Capture the cell that displays the provided text and extract its [x, y] central coordinate. 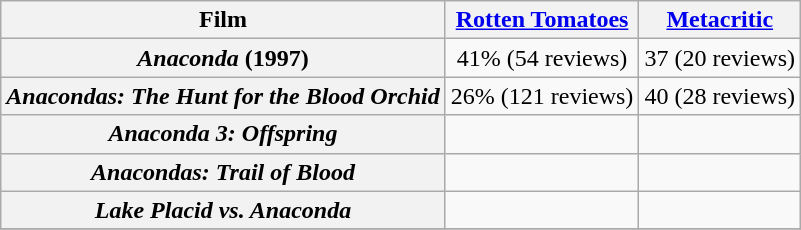
Anaconda 3: Offspring [223, 134]
Metacritic [720, 20]
Anacondas: The Hunt for the Blood Orchid [223, 96]
26% (121 reviews) [542, 96]
Rotten Tomatoes [542, 20]
Anacondas: Trail of Blood [223, 172]
37 (20 reviews) [720, 58]
Film [223, 20]
Anaconda (1997) [223, 58]
41% (54 reviews) [542, 58]
Lake Placid vs. Anaconda [223, 210]
40 (28 reviews) [720, 96]
